Search for the cell housing the specified text and yield its (x, y) center coordinate. 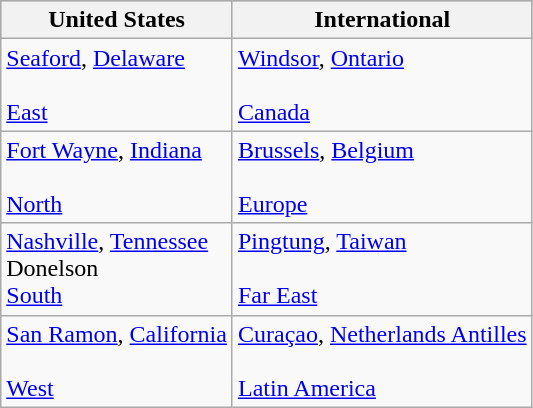
Windsor, OntarioCanada (382, 85)
International (382, 20)
Fort Wayne, IndianaNorth (117, 177)
Nashville, TennesseeDonelsonSouth (117, 269)
San Ramon, CaliforniaWest (117, 361)
Pingtung, TaiwanFar East (382, 269)
Brussels, BelgiumEurope (382, 177)
Seaford, DelawareEast (117, 85)
Curaçao, Netherlands AntillesLatin America (382, 361)
United States (117, 20)
